Locate the cell with the specified text and output its (x, y) center coordinate. 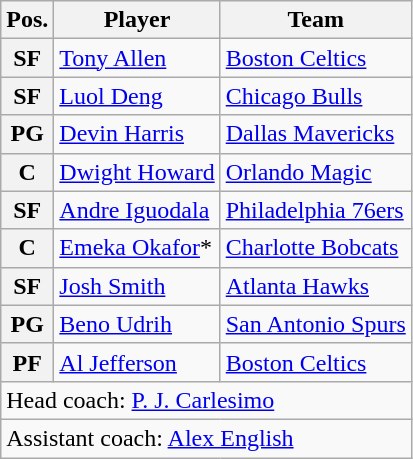
Luol Deng (137, 96)
Assistant coach: Alex English (206, 438)
Player (137, 20)
Head coach: P. J. Carlesimo (206, 400)
Tony Allen (137, 58)
Al Jefferson (137, 362)
Josh Smith (137, 286)
Dallas Mavericks (316, 134)
Pos. (28, 20)
Chicago Bulls (316, 96)
Charlotte Bobcats (316, 248)
Orlando Magic (316, 172)
Dwight Howard (137, 172)
Andre Iguodala (137, 210)
Devin Harris (137, 134)
Beno Udrih (137, 324)
Team (316, 20)
PF (28, 362)
Atlanta Hawks (316, 286)
Emeka Okafor* (137, 248)
Philadelphia 76ers (316, 210)
San Antonio Spurs (316, 324)
